Return [x, y] of the center of cell containing provided text 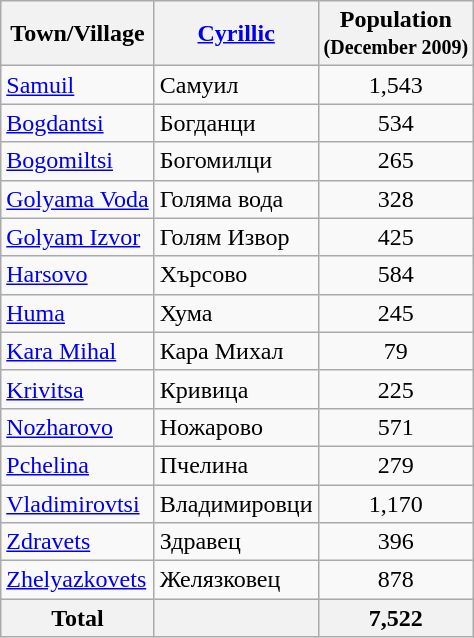
Здравец [236, 542]
245 [396, 313]
1,170 [396, 503]
Zdravets [78, 542]
571 [396, 427]
265 [396, 161]
Zhelyazkovets [78, 580]
Хърсово [236, 275]
Samuil [78, 85]
Total [78, 618]
Богомилци [236, 161]
Пчелина [236, 465]
Kara Mihal [78, 351]
Golyam Izvor [78, 237]
Богданци [236, 123]
878 [396, 580]
Ножарово [236, 427]
Huma [78, 313]
Population(December 2009) [396, 34]
Vladimirovtsi [78, 503]
Krivitsa [78, 389]
Bogomiltsi [78, 161]
Nozharovo [78, 427]
7,522 [396, 618]
396 [396, 542]
Town/Village [78, 34]
425 [396, 237]
Pchelina [78, 465]
Желязковец [236, 580]
Harsovo [78, 275]
225 [396, 389]
Cyrillic [236, 34]
328 [396, 199]
279 [396, 465]
Хума [236, 313]
584 [396, 275]
Владимировци [236, 503]
Голям Извор [236, 237]
Самуил [236, 85]
1,543 [396, 85]
Голяма вода [236, 199]
Golyama Voda [78, 199]
Кара Михал [236, 351]
534 [396, 123]
79 [396, 351]
Кривица [236, 389]
Bogdantsi [78, 123]
